Return the (x, y) coordinate for the center point of the cell that contains the specified text.  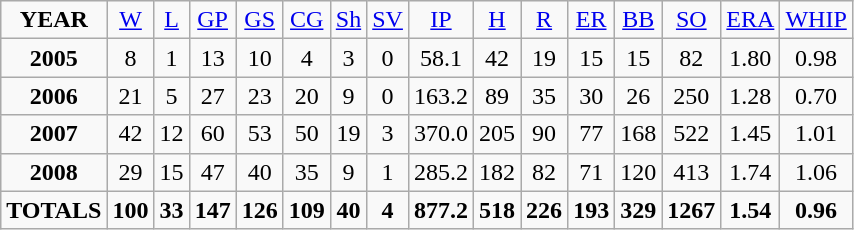
182 (498, 172)
Sh (348, 20)
1.54 (750, 210)
8 (130, 58)
71 (592, 172)
33 (172, 210)
1267 (692, 210)
TOTALS (54, 210)
30 (592, 96)
20 (306, 96)
2008 (54, 172)
L (172, 20)
522 (692, 134)
226 (544, 210)
89 (498, 96)
BB (638, 20)
47 (212, 172)
GS (260, 20)
ERA (750, 20)
1.80 (750, 58)
370.0 (440, 134)
23 (260, 96)
1.28 (750, 96)
1.06 (816, 172)
60 (212, 134)
13 (212, 58)
0.96 (816, 210)
2007 (54, 134)
W (130, 20)
100 (130, 210)
109 (306, 210)
R (544, 20)
1.01 (816, 134)
26 (638, 96)
27 (212, 96)
5 (172, 96)
1.45 (750, 134)
77 (592, 134)
163.2 (440, 96)
21 (130, 96)
10 (260, 58)
ER (592, 20)
126 (260, 210)
58.1 (440, 58)
H (498, 20)
0.98 (816, 58)
YEAR (54, 20)
120 (638, 172)
193 (592, 210)
53 (260, 134)
29 (130, 172)
WHIP (816, 20)
50 (306, 134)
285.2 (440, 172)
329 (638, 210)
518 (498, 210)
877.2 (440, 210)
2006 (54, 96)
0.70 (816, 96)
IP (440, 20)
1.74 (750, 172)
12 (172, 134)
CG (306, 20)
205 (498, 134)
SO (692, 20)
2005 (54, 58)
SV (388, 20)
250 (692, 96)
147 (212, 210)
168 (638, 134)
413 (692, 172)
GP (212, 20)
90 (544, 134)
